Scan for the cell matching the given text and deliver its [X, Y] coordinate at center. 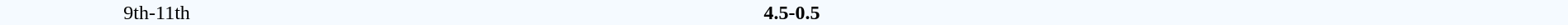
4.5-0.5 [791, 12]
9th-11th [157, 12]
